Output the (X, Y) coordinate of the center of the cell containing the given text.  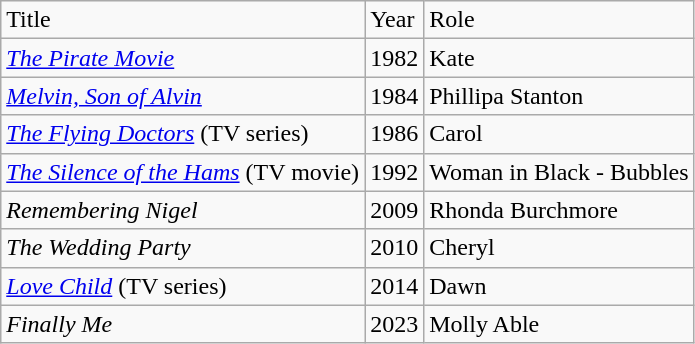
Molly Able (559, 324)
1984 (394, 96)
2010 (394, 248)
Cheryl (559, 248)
Rhonda Burchmore (559, 210)
2014 (394, 286)
2009 (394, 210)
Dawn (559, 286)
The Flying Doctors (TV series) (183, 134)
Woman in Black - Bubbles (559, 172)
Title (183, 20)
Year (394, 20)
1992 (394, 172)
The Wedding Party (183, 248)
Finally Me (183, 324)
2023 (394, 324)
Kate (559, 58)
1986 (394, 134)
The Silence of the Hams (TV movie) (183, 172)
Love Child (TV series) (183, 286)
Remembering Nigel (183, 210)
Melvin, Son of Alvin (183, 96)
1982 (394, 58)
Phillipa Stanton (559, 96)
Role (559, 20)
Carol (559, 134)
The Pirate Movie (183, 58)
